Determine the [x, y] coordinate at the center of the cell enclosing the given text.  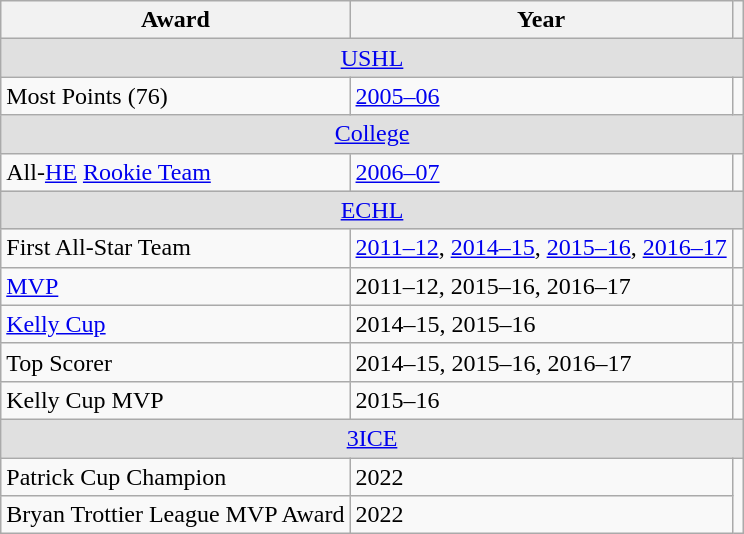
2006–07 [541, 172]
Top Scorer [176, 362]
2014–15, 2015–16 [541, 324]
College [372, 134]
First All-Star Team [176, 248]
ECHL [372, 210]
Patrick Cup Champion [176, 477]
Kelly Cup MVP [176, 400]
Bryan Trottier League MVP Award [176, 515]
USHL [372, 58]
3ICE [372, 438]
2014–15, 2015–16, 2016–17 [541, 362]
Year [541, 20]
Kelly Cup [176, 324]
2011–12, 2014–15, 2015–16, 2016–17 [541, 248]
Most Points (76) [176, 96]
2011–12, 2015–16, 2016–17 [541, 286]
2015–16 [541, 400]
All-HE Rookie Team [176, 172]
MVP [176, 286]
2005–06 [541, 96]
Award [176, 20]
